Determine the [X, Y] coordinate at the center of the cell enclosing the given text.  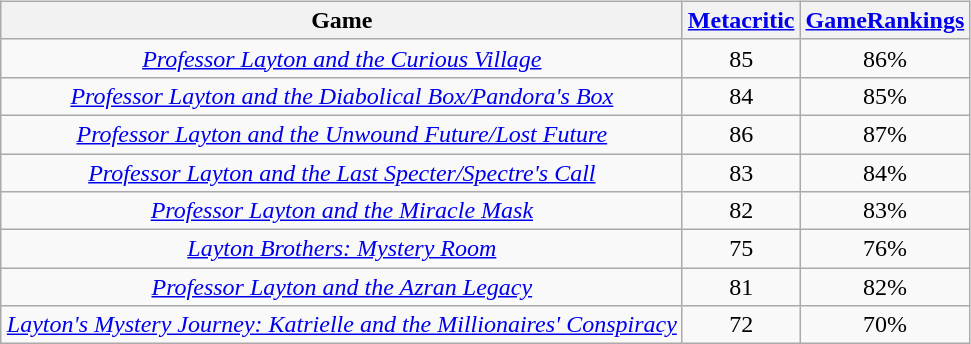
87% [885, 134]
86 [741, 134]
Professor Layton and the Diabolical Box/Pandora's Box [342, 96]
Professor Layton and the Curious Village [342, 58]
83 [741, 173]
81 [741, 287]
Professor Layton and the Azran Legacy [342, 287]
Layton Brothers: Mystery Room [342, 249]
84 [741, 96]
Layton's Mystery Journey: Katrielle and the Millionaires' Conspiracy [342, 325]
85 [741, 58]
72 [741, 325]
Professor Layton and the Unwound Future/Lost Future [342, 134]
86% [885, 58]
82 [741, 211]
82% [885, 287]
84% [885, 173]
75 [741, 249]
83% [885, 211]
76% [885, 249]
Professor Layton and the Last Specter/Spectre's Call [342, 173]
Professor Layton and the Miracle Mask [342, 211]
Metacritic [741, 20]
85% [885, 96]
GameRankings [885, 20]
Game [342, 20]
70% [885, 325]
